Locate the cell with the specified text and output its (x, y) center coordinate. 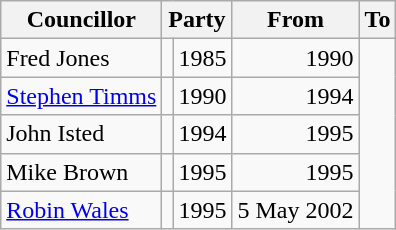
John Isted (82, 134)
Mike Brown (82, 172)
Robin Wales (82, 210)
1985 (202, 58)
Party (197, 20)
Stephen Timms (82, 96)
Councillor (82, 20)
From (296, 20)
To (378, 20)
Fred Jones (82, 58)
5 May 2002 (296, 210)
